From the cell containing the given text, extract its center point as [X, Y] coordinate. 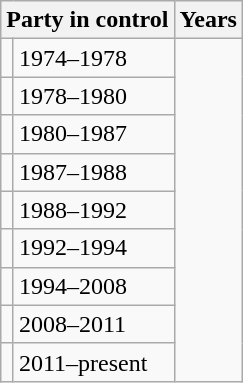
1980–1987 [94, 134]
1988–1992 [94, 210]
1994–2008 [94, 286]
Years [208, 20]
1974–1978 [94, 58]
1992–1994 [94, 248]
1987–1988 [94, 172]
2008–2011 [94, 324]
2011–present [94, 362]
1978–1980 [94, 96]
Party in control [88, 20]
